Provide the (x, y) coordinate of the cell's center where the given text is located.  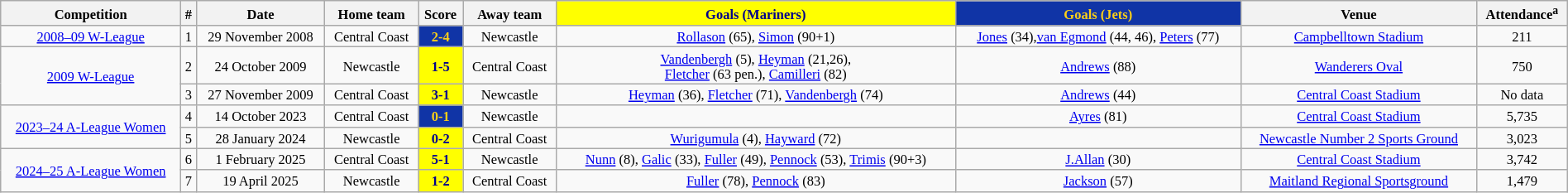
4 (189, 116)
Jackson (57) (1098, 181)
Wanderers Oval (1358, 65)
1 (189, 36)
Goals (Mariners) (756, 13)
5 (189, 138)
No data (1522, 94)
1-5 (441, 65)
27 November 2009 (260, 94)
Wurigumula (4), Hayward (72) (756, 138)
1,479 (1522, 181)
28 January 2024 (260, 138)
Andrews (88) (1098, 65)
24 October 2009 (260, 65)
Heyman (36), Fletcher (71), Vandenbergh (74) (756, 94)
29 November 2008 (260, 36)
Ayres (81) (1098, 116)
19 April 2025 (260, 181)
Campbelltown Stadium (1358, 36)
Score (441, 13)
3-1 (441, 94)
2023–24 A-League Women (91, 127)
Home team (372, 13)
211 (1522, 36)
0-2 (441, 138)
1-2 (441, 181)
3 (189, 94)
3,023 (1522, 138)
Andrews (44) (1098, 94)
Maitland Regional Sportsground (1358, 181)
Newcastle Number 2 Sports Ground (1358, 138)
7 (189, 181)
Venue (1358, 13)
5,735 (1522, 116)
Away team (509, 13)
5-1 (441, 159)
0-1 (441, 116)
Rollason (65), Simon (90+1) (756, 36)
3,742 (1522, 159)
6 (189, 159)
2008–09 W-League (91, 36)
2-4 (441, 36)
Fuller (78), Pennock (83) (756, 181)
Goals (Jets) (1098, 13)
2024–25 A-League Women (91, 170)
Date (260, 13)
Vandenbergh (5), Heyman (21,26),Fletcher (63 pen.), Camilleri (82) (756, 65)
Jones (34),van Egmond (44, 46), Peters (77) (1098, 36)
Attendancea (1522, 13)
14 October 2023 (260, 116)
2009 W-League (91, 76)
750 (1522, 65)
# (189, 13)
J.Allan (30) (1098, 159)
Competition (91, 13)
Nunn (8), Galic (33), Fuller (49), Pennock (53), Trimis (90+3) (756, 159)
2 (189, 65)
1 February 2025 (260, 159)
